Pinpoint the cell where the given text exists, returning its (x, y) midpoint coordinate. 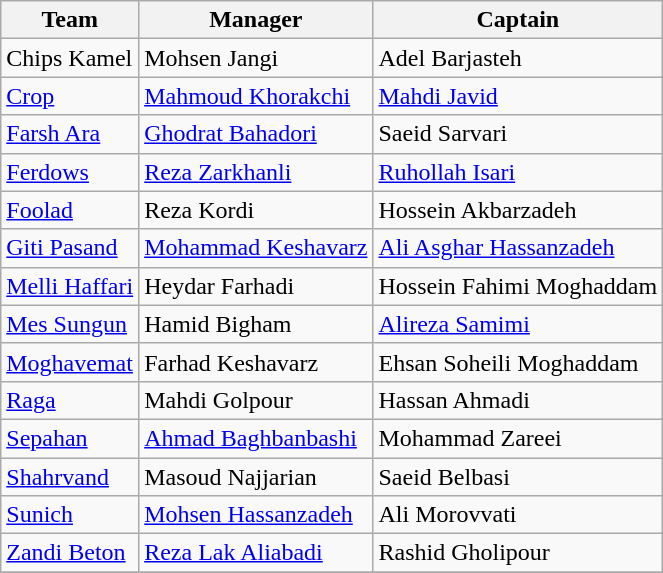
Chips Kamel (70, 58)
Rashid Gholipour (518, 553)
Ali Asghar Hassanzadeh (518, 248)
Mahdi Golpour (256, 400)
Ruhollah Isari (518, 172)
Ali Morovvati (518, 515)
Mahdi Javid (518, 96)
Mohsen Hassanzadeh (256, 515)
Melli Haffari (70, 286)
Ehsan Soheili Moghaddam (518, 362)
Raga (70, 400)
Alireza Samimi (518, 324)
Sunich (70, 515)
Farhad Keshavarz (256, 362)
Giti Pasand (70, 248)
Moghavemat (70, 362)
Mohammad Keshavarz (256, 248)
Farsh Ara (70, 134)
Reza Zarkhanli (256, 172)
Crop (70, 96)
Mohammad Zareei (518, 438)
Ferdows (70, 172)
Manager (256, 20)
Hassan Ahmadi (518, 400)
Ghodrat Bahadori (256, 134)
Masoud Najjarian (256, 477)
Foolad (70, 210)
Adel Barjasteh (518, 58)
Sepahan (70, 438)
Saeid Belbasi (518, 477)
Hamid Bigham (256, 324)
Mes Sungun (70, 324)
Shahrvand (70, 477)
Reza Lak Aliabadi (256, 553)
Captain (518, 20)
Hossein Akbarzadeh (518, 210)
Ahmad Baghbanbashi (256, 438)
Mohsen Jangi (256, 58)
Saeid Sarvari (518, 134)
Hossein Fahimi Moghaddam (518, 286)
Team (70, 20)
Mahmoud Khorakchi (256, 96)
Reza Kordi (256, 210)
Zandi Beton (70, 553)
Heydar Farhadi (256, 286)
